Determine the [x, y] coordinate at the center of the cell enclosing the given text.  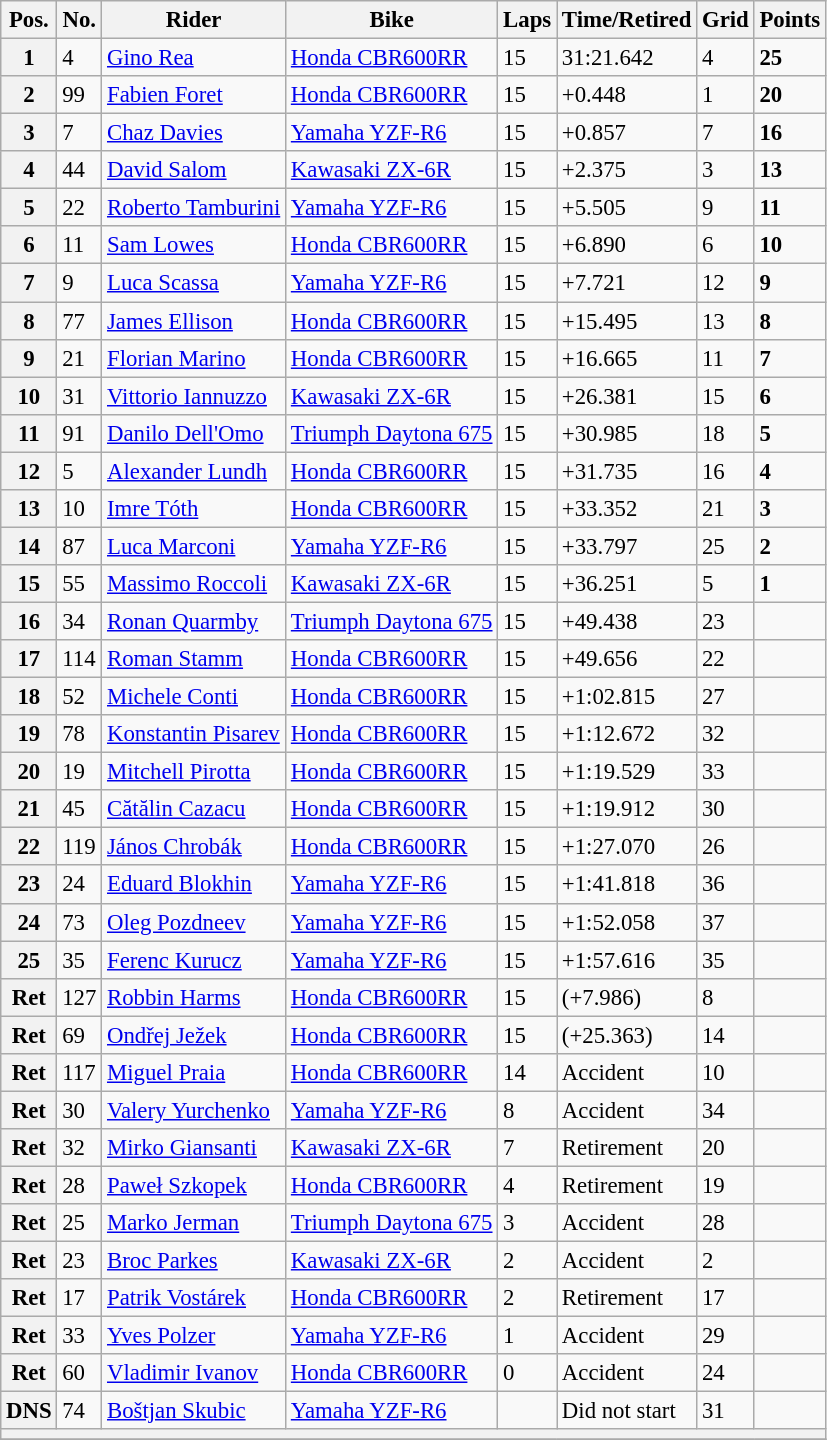
26 [726, 847]
Miguel Praia [194, 1073]
69 [80, 1035]
+30.985 [627, 433]
Grid [726, 20]
+49.438 [627, 621]
Alexander Lundh [194, 471]
+1:41.818 [627, 885]
99 [80, 95]
37 [726, 922]
Ronan Quarmby [194, 621]
73 [80, 922]
(+25.363) [627, 1035]
36 [726, 885]
44 [80, 170]
Roberto Tamburini [194, 208]
Massimo Roccoli [194, 584]
+0.857 [627, 133]
0 [528, 1373]
Ondřej Ježek [194, 1035]
Mirko Giansanti [194, 1148]
DNS [29, 1411]
David Salom [194, 170]
+0.448 [627, 95]
Luca Marconi [194, 546]
Marko Jerman [194, 1223]
+1:19.912 [627, 809]
+33.797 [627, 546]
Chaz Davies [194, 133]
Danilo Dell'Omo [194, 433]
+1:12.672 [627, 734]
+49.656 [627, 659]
Imre Tóth [194, 509]
119 [80, 847]
+26.381 [627, 396]
Luca Scassa [194, 283]
77 [80, 321]
Pos. [29, 20]
Cătălin Cazacu [194, 809]
Bike [392, 20]
Vladimir Ivanov [194, 1373]
+1:27.070 [627, 847]
78 [80, 734]
+36.251 [627, 584]
Roman Stamm [194, 659]
Rider [194, 20]
Time/Retired [627, 20]
Did not start [627, 1411]
Paweł Szkopek [194, 1185]
Konstantin Pisarev [194, 734]
Yves Polzer [194, 1336]
114 [80, 659]
+5.505 [627, 208]
127 [80, 997]
Mitchell Pirotta [194, 772]
Broc Parkes [194, 1261]
+15.495 [627, 321]
55 [80, 584]
János Chrobák [194, 847]
Valery Yurchenko [194, 1110]
91 [80, 433]
45 [80, 809]
Gino Rea [194, 58]
Vittorio Iannuzzo [194, 396]
Ferenc Kurucz [194, 960]
James Ellison [194, 321]
87 [80, 546]
+16.665 [627, 358]
27 [726, 697]
Oleg Pozdneev [194, 922]
Sam Lowes [194, 245]
+7.721 [627, 283]
Robbin Harms [194, 997]
+1:19.529 [627, 772]
+1:02.815 [627, 697]
74 [80, 1411]
Eduard Blokhin [194, 885]
Florian Marino [194, 358]
+1:57.616 [627, 960]
Michele Conti [194, 697]
31:21.642 [627, 58]
+2.375 [627, 170]
52 [80, 697]
Points [790, 20]
Fabien Foret [194, 95]
(+7.986) [627, 997]
29 [726, 1336]
117 [80, 1073]
Laps [528, 20]
60 [80, 1373]
+31.735 [627, 471]
+6.890 [627, 245]
Boštjan Skubic [194, 1411]
Patrik Vostárek [194, 1298]
No. [80, 20]
+1:52.058 [627, 922]
+33.352 [627, 509]
